Provide the [x, y] coordinate of the cell's center where the given text is located.  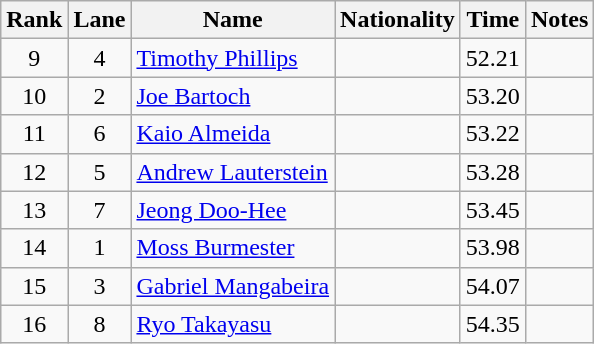
Time [492, 20]
2 [100, 96]
Notes [559, 20]
Gabriel Mangabeira [233, 286]
53.20 [492, 96]
Moss Burmester [233, 248]
7 [100, 210]
Timothy Phillips [233, 58]
Rank [34, 20]
Kaio Almeida [233, 134]
9 [34, 58]
53.98 [492, 248]
53.22 [492, 134]
53.45 [492, 210]
16 [34, 324]
10 [34, 96]
11 [34, 134]
5 [100, 172]
Name [233, 20]
53.28 [492, 172]
Nationality [398, 20]
6 [100, 134]
13 [34, 210]
8 [100, 324]
Joe Bartoch [233, 96]
15 [34, 286]
14 [34, 248]
54.35 [492, 324]
Ryo Takayasu [233, 324]
3 [100, 286]
52.21 [492, 58]
Andrew Lauterstein [233, 172]
54.07 [492, 286]
1 [100, 248]
Jeong Doo-Hee [233, 210]
Lane [100, 20]
12 [34, 172]
4 [100, 58]
